Capture the cell that displays the provided text and extract its [x, y] central coordinate. 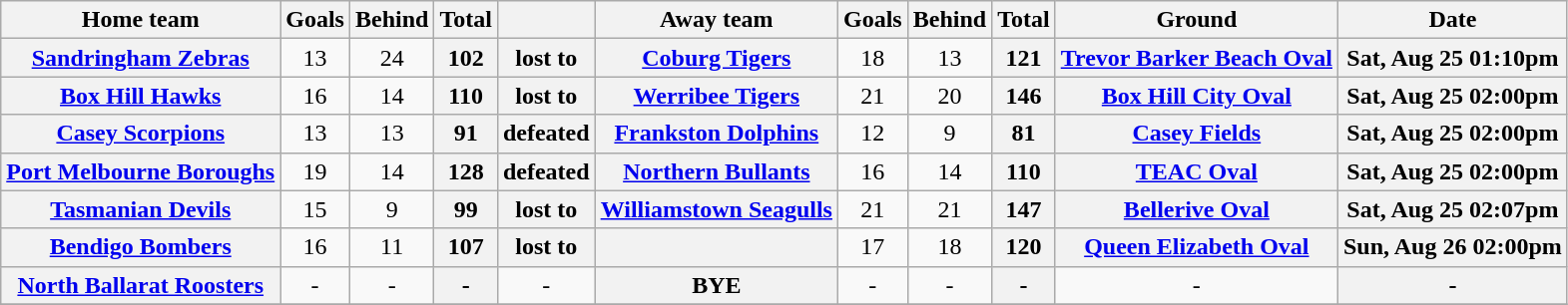
Ground [1196, 20]
102 [466, 58]
North Ballarat Roosters [141, 285]
107 [466, 247]
17 [872, 247]
146 [1024, 96]
Away team [717, 20]
Casey Scorpions [141, 134]
Williamstown Seagulls [717, 209]
24 [391, 58]
Queen Elizabeth Oval [1196, 247]
11 [391, 247]
Sandringham Zebras [141, 58]
Date [1452, 20]
Port Melbourne Boroughs [141, 171]
19 [315, 171]
81 [1024, 134]
12 [872, 134]
99 [466, 209]
TEAC Oval [1196, 171]
120 [1024, 247]
BYE [717, 285]
Casey Fields [1196, 134]
20 [949, 96]
Home team [141, 20]
Sun, Aug 26 02:00pm [1452, 247]
Coburg Tigers [717, 58]
Bellerive Oval [1196, 209]
Box Hill City Oval [1196, 96]
Northern Bullants [717, 171]
Bendigo Bombers [141, 247]
91 [466, 134]
Sat, Aug 25 02:07pm [1452, 209]
121 [1024, 58]
Box Hill Hawks [141, 96]
147 [1024, 209]
Trevor Barker Beach Oval [1196, 58]
Frankston Dolphins [717, 134]
128 [466, 171]
Werribee Tigers [717, 96]
15 [315, 209]
Tasmanian Devils [141, 209]
Sat, Aug 25 01:10pm [1452, 58]
